Search for the cell housing the specified text and yield its (x, y) center coordinate. 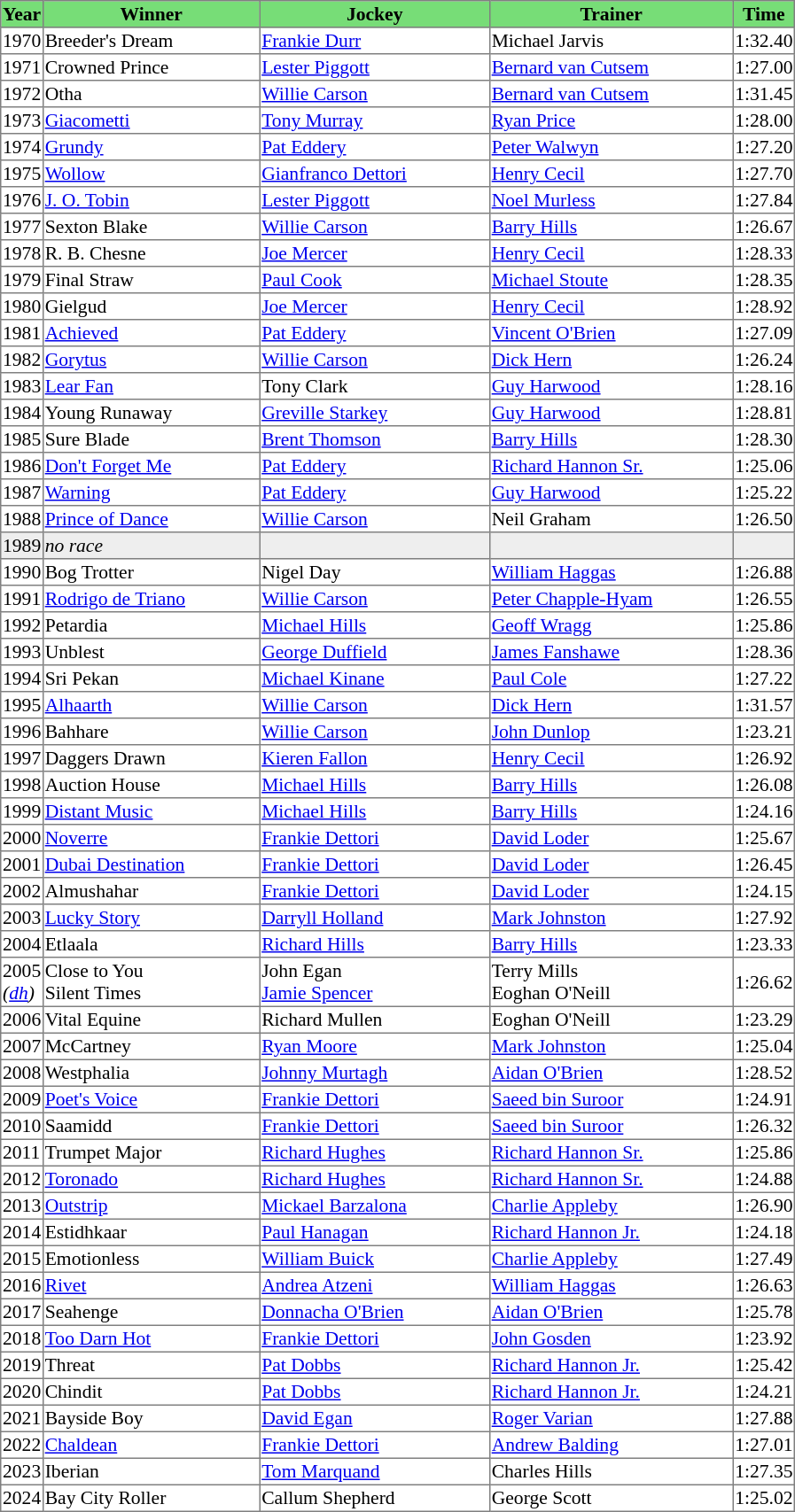
Kieren Fallon (375, 758)
R. B. Chesne (151, 253)
Winner (151, 14)
1:26.32 (764, 1126)
1987 (22, 492)
1:24.88 (764, 1179)
2024 (22, 1498)
Geoff Wragg (611, 625)
Otha (151, 94)
1:28.33 (764, 253)
Donnacha O'Brien (375, 1312)
James Fanshawe (611, 652)
1:28.00 (764, 120)
Time (764, 14)
1:23.21 (764, 732)
1:25.67 (764, 838)
1976 (22, 200)
no race (151, 546)
Andrew Balding (611, 1445)
Outstrip (151, 1206)
1:28.30 (764, 439)
Greville Starkey (375, 413)
1:27.22 (764, 678)
1:26.67 (764, 227)
2004 (22, 944)
1984 (22, 413)
Chaldean (151, 1445)
1:23.29 (764, 1020)
1:26.45 (764, 865)
Bog Trotter (151, 572)
Michael Jarvis (611, 41)
1996 (22, 732)
Paul Hanagan (375, 1232)
Threat (151, 1365)
1:27.35 (764, 1471)
1:26.55 (764, 599)
1:25.06 (764, 466)
2022 (22, 1445)
1:28.81 (764, 413)
Lucky Story (151, 918)
2007 (22, 1046)
Trainer (611, 14)
1:24.18 (764, 1232)
Michael Stoute (611, 280)
1988 (22, 519)
Don't Forget Me (151, 466)
Wollow (151, 174)
Gielgud (151, 306)
Ryan Moore (375, 1046)
1993 (22, 652)
Richard Hills (375, 944)
Achieved (151, 333)
Year (22, 14)
1:24.21 (764, 1392)
1972 (22, 94)
Estidhkaar (151, 1232)
Petardia (151, 625)
1995 (22, 705)
1:25.04 (764, 1046)
Unblest (151, 652)
Vital Equine (151, 1020)
Saamidd (151, 1126)
Peter Walwyn (611, 147)
Sri Pekan (151, 678)
1985 (22, 439)
John Dunlop (611, 732)
Peter Chapple-Hyam (611, 599)
2006 (22, 1020)
1989 (22, 546)
John Gosden (611, 1338)
Andrea Atzeni (375, 1285)
1:24.15 (764, 891)
2005(dh) (22, 982)
2016 (22, 1285)
1:27.88 (764, 1418)
1998 (22, 785)
Jockey (375, 14)
2017 (22, 1312)
2013 (22, 1206)
1:28.52 (764, 1073)
Richard Mullen (375, 1020)
1994 (22, 678)
1999 (22, 811)
Darryll Holland (375, 918)
1:27.00 (764, 67)
1:28.92 (764, 306)
McCartney (151, 1046)
2018 (22, 1338)
1997 (22, 758)
David Egan (375, 1418)
2014 (22, 1232)
1:23.33 (764, 944)
2003 (22, 918)
2012 (22, 1179)
Seahenge (151, 1312)
Terry MillsEoghan O'Neill (611, 982)
Bay City Roller (151, 1498)
Paul Cook (375, 280)
Charles Hills (611, 1471)
Prince of Dance (151, 519)
Too Darn Hot (151, 1338)
1:25.02 (764, 1498)
Callum Shepherd (375, 1498)
Westphalia (151, 1073)
Rodrigo de Triano (151, 599)
Giacometti (151, 120)
Tom Marquand (375, 1471)
Distant Music (151, 811)
1:28.35 (764, 280)
1977 (22, 227)
Rivet (151, 1285)
Tony Clark (375, 386)
1971 (22, 67)
Noel Murless (611, 200)
1:25.22 (764, 492)
1:28.16 (764, 386)
1:26.62 (764, 982)
1:27.01 (764, 1445)
2023 (22, 1471)
Chindit (151, 1392)
2000 (22, 838)
1:27.20 (764, 147)
Daggers Drawn (151, 758)
2008 (22, 1073)
Almushahar (151, 891)
Bahhare (151, 732)
Final Straw (151, 280)
Bayside Boy (151, 1418)
Gorytus (151, 360)
Nigel Day (375, 572)
Grundy (151, 147)
1982 (22, 360)
1983 (22, 386)
1981 (22, 333)
2015 (22, 1259)
1:26.50 (764, 519)
1:27.92 (764, 918)
Warning (151, 492)
Crowned Prince (151, 67)
1:31.45 (764, 94)
Paul Cole (611, 678)
1991 (22, 599)
Sure Blade (151, 439)
Close to YouSilent Times (151, 982)
1:31.57 (764, 705)
1980 (22, 306)
Neil Graham (611, 519)
2020 (22, 1392)
Eoghan O'Neill (611, 1020)
2021 (22, 1418)
1975 (22, 174)
1:26.92 (764, 758)
Alhaarth (151, 705)
J. O. Tobin (151, 200)
1:24.91 (764, 1099)
George Duffield (375, 652)
Mickael Barzalona (375, 1206)
1:27.70 (764, 174)
William Buick (375, 1259)
Tony Murray (375, 120)
1:26.90 (764, 1206)
John EganJamie Spencer (375, 982)
1:27.49 (764, 1259)
Dubai Destination (151, 865)
1:25.42 (764, 1365)
Ryan Price (611, 120)
Sexton Blake (151, 227)
Iberian (151, 1471)
George Scott (611, 1498)
1990 (22, 572)
1986 (22, 466)
Vincent O'Brien (611, 333)
Roger Varian (611, 1418)
2002 (22, 891)
1:26.63 (764, 1285)
1:26.24 (764, 360)
1:26.08 (764, 785)
1:26.88 (764, 572)
Gianfranco Dettori (375, 174)
Auction House (151, 785)
Noverre (151, 838)
Young Runaway (151, 413)
2011 (22, 1152)
1:27.09 (764, 333)
Michael Kinane (375, 678)
1979 (22, 280)
1:24.16 (764, 811)
1970 (22, 41)
Etlaala (151, 944)
Trumpet Major (151, 1152)
Poet's Voice (151, 1099)
1:28.36 (764, 652)
1992 (22, 625)
2001 (22, 865)
1:25.78 (764, 1312)
1:32.40 (764, 41)
2019 (22, 1365)
Johnny Murtagh (375, 1073)
Brent Thomson (375, 439)
Emotionless (151, 1259)
1:27.84 (764, 200)
Breeder's Dream (151, 41)
Frankie Durr (375, 41)
Lear Fan (151, 386)
1:23.92 (764, 1338)
1974 (22, 147)
2009 (22, 1099)
1978 (22, 253)
Toronado (151, 1179)
2010 (22, 1126)
1973 (22, 120)
